Find where the given text appears and provide that cell's center as [x, y] coordinate. 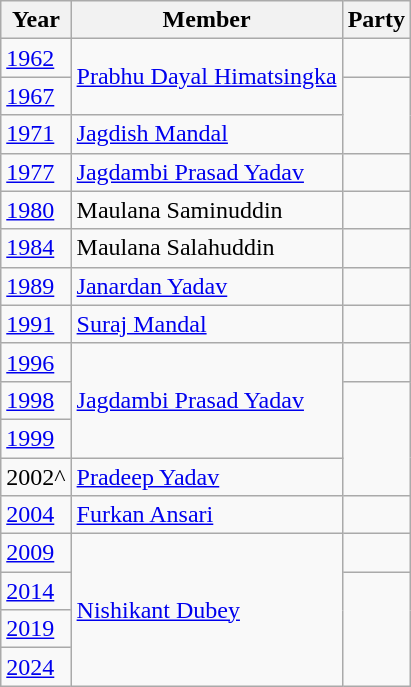
1998 [36, 400]
1962 [36, 58]
Member [206, 20]
1991 [36, 324]
2009 [36, 553]
Furkan Ansari [206, 515]
2024 [36, 667]
1999 [36, 438]
Maulana Salahuddin [206, 248]
Maulana Saminuddin [206, 210]
Jagdish Mandal [206, 134]
1984 [36, 248]
1967 [36, 96]
1996 [36, 362]
Nishikant Dubey [206, 610]
2019 [36, 629]
Prabhu Dayal Himatsingka [206, 77]
1971 [36, 134]
Pradeep Yadav [206, 477]
1977 [36, 172]
2014 [36, 591]
2004 [36, 515]
Janardan Yadav [206, 286]
Year [36, 20]
2002^ [36, 477]
Party [376, 20]
Suraj Mandal [206, 324]
1980 [36, 210]
1989 [36, 286]
